Locate the cell with the specified text and output its (X, Y) center coordinate. 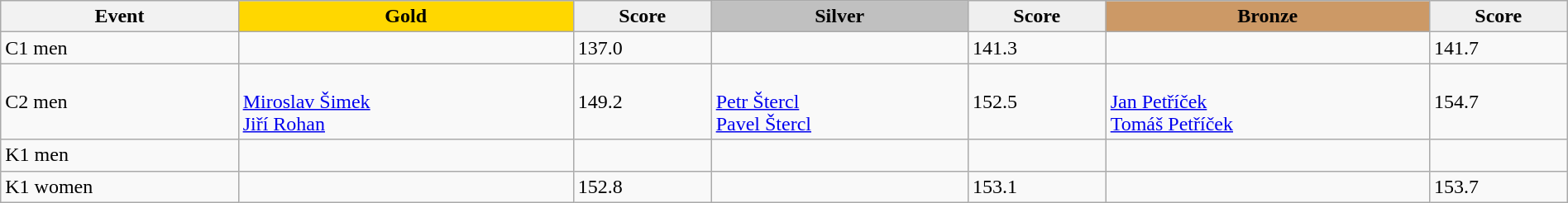
Miroslav ŠimekJiří Rohan (405, 101)
Gold (405, 17)
C2 men (119, 101)
141.3 (1037, 48)
137.0 (642, 48)
Petr ŠterclPavel Štercl (839, 101)
141.7 (1499, 48)
K1 women (119, 186)
Event (119, 17)
149.2 (642, 101)
Silver (839, 17)
153.7 (1499, 186)
154.7 (1499, 101)
152.5 (1037, 101)
K1 men (119, 155)
152.8 (642, 186)
153.1 (1037, 186)
Jan PetříčekTomáš Petříček (1267, 101)
C1 men (119, 48)
Bronze (1267, 17)
